Find where the given text appears and provide that cell's center as (x, y) coordinate. 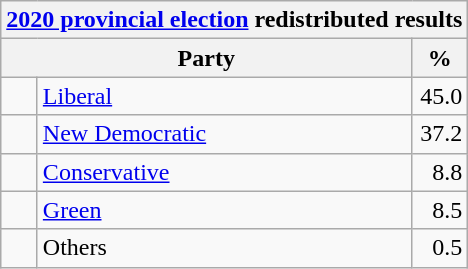
Party (206, 58)
0.5 (440, 248)
Others (224, 248)
8.5 (440, 210)
Green (224, 210)
New Democratic (224, 134)
37.2 (440, 134)
2020 provincial election redistributed results (234, 20)
% (440, 58)
45.0 (440, 96)
8.8 (440, 172)
Conservative (224, 172)
Liberal (224, 96)
